Return the [X, Y] coordinate for the center point of the cell that contains the specified text.  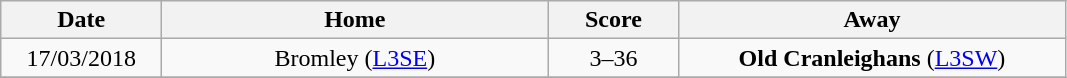
17/03/2018 [82, 58]
Home [355, 20]
Score [614, 20]
Away [872, 20]
Old Cranleighans (L3SW) [872, 58]
Date [82, 20]
3–36 [614, 58]
Bromley (L3SE) [355, 58]
